Output the [X, Y] coordinate of the center of the cell containing the given text.  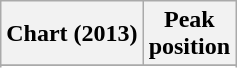
Chart (2013) [72, 34]
Peakposition [189, 34]
